Extract the (X, Y) coordinate from the center of the cell holding the provided text.  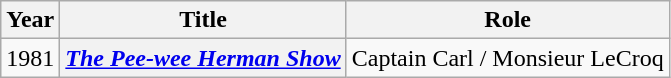
Captain Carl / Monsieur LeCroq (508, 58)
Year (30, 20)
1981 (30, 58)
The Pee-wee Herman Show (203, 58)
Role (508, 20)
Title (203, 20)
